Output the (X, Y) coordinate of the center of the cell containing the given text.  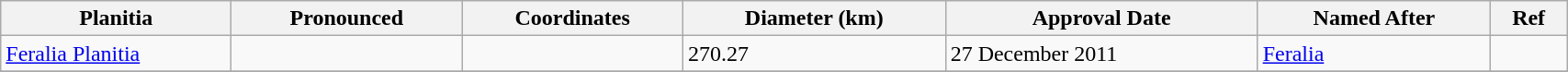
270.27 (814, 54)
Pronounced (347, 18)
Feralia Planitia (116, 54)
Planitia (116, 18)
Coordinates (573, 18)
Feralia (1374, 54)
27 December 2011 (1101, 54)
Named After (1374, 18)
Ref (1529, 18)
Diameter (km) (814, 18)
Approval Date (1101, 18)
